Provide the [X, Y] coordinate of the cell's center where the given text is located.  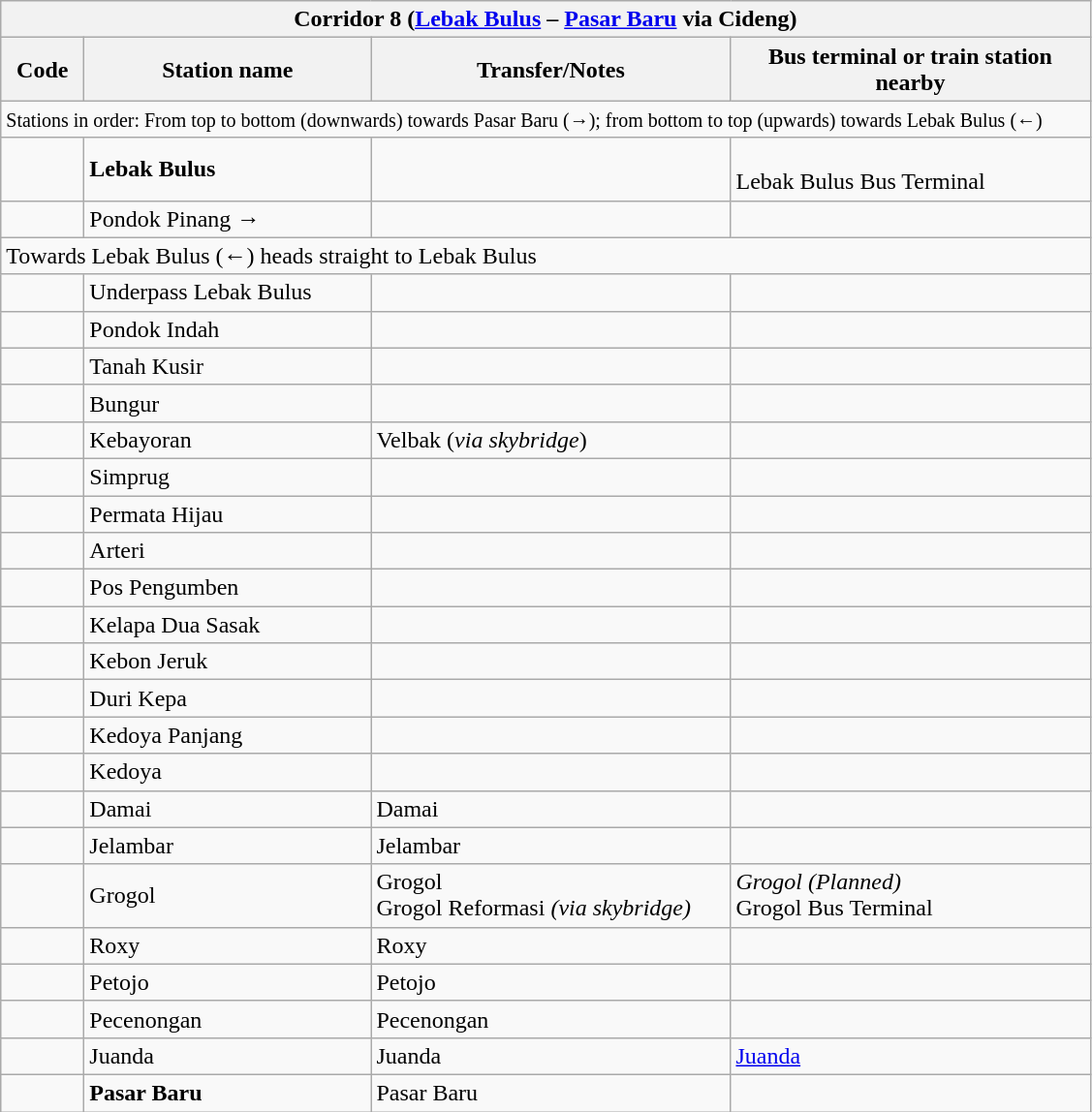
Pondok Pinang → [228, 219]
Lebak Bulus Bus Terminal [911, 169]
Transfer/Notes [550, 70]
Permata Hijau [228, 514]
Simprug [228, 477]
Pos Pengumben [228, 588]
Corridor 8 (Lebak Bulus – Pasar Baru via Cideng) [546, 19]
Bungur [228, 403]
Grogol Grogol Reformasi (via skybridge) [550, 895]
Grogol (Planned) Grogol Bus Terminal [911, 895]
Stations in order: From top to bottom (downwards) towards Pasar Baru (→); from bottom to top (upwards) towards Lebak Bulus (←) [546, 119]
Kebon Jeruk [228, 662]
Underpass Lebak Bulus [228, 293]
Kedoya [228, 772]
Station name [228, 70]
Velbak (via skybridge) [550, 440]
Duri Kepa [228, 698]
Kelapa Dua Sasak [228, 625]
Kedoya Panjang [228, 735]
Bus terminal or train station nearby [911, 70]
Lebak Bulus [228, 169]
Tanah Kusir [228, 366]
Grogol [228, 895]
Arteri [228, 551]
Kebayoran [228, 440]
Towards Lebak Bulus (←) heads straight to Lebak Bulus [546, 256]
Pondok Indah [228, 329]
Code [43, 70]
